Scan for the cell matching the given text and deliver its [x, y] coordinate at center. 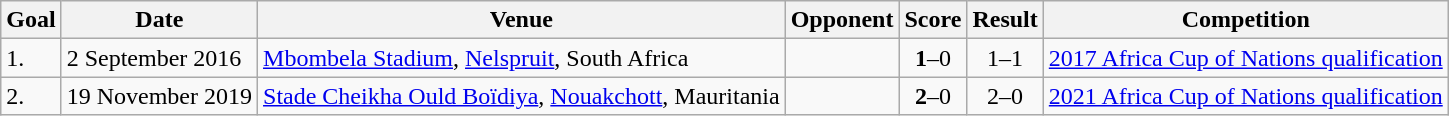
Stade Cheikha Ould Boïdiya, Nouakchott, Mauritania [522, 96]
1. [31, 58]
1–0 [933, 58]
Goal [31, 20]
Score [933, 20]
Result [1005, 20]
Competition [1246, 20]
Date [159, 20]
Venue [522, 20]
Mbombela Stadium, Nelspruit, South Africa [522, 58]
2017 Africa Cup of Nations qualification [1246, 58]
2021 Africa Cup of Nations qualification [1246, 96]
2 September 2016 [159, 58]
1–1 [1005, 58]
19 November 2019 [159, 96]
Opponent [842, 20]
2. [31, 96]
